From the cell containing the given text, extract its center point as (x, y) coordinate. 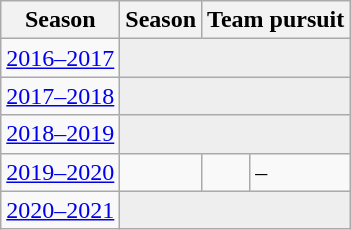
Team pursuit (276, 20)
2019–2020 (60, 172)
2017–2018 (60, 96)
2016–2017 (60, 58)
2020–2021 (60, 210)
2018–2019 (60, 134)
– (300, 172)
